Detect which cell encompasses the target text, then output its (X, Y) center coordinate. 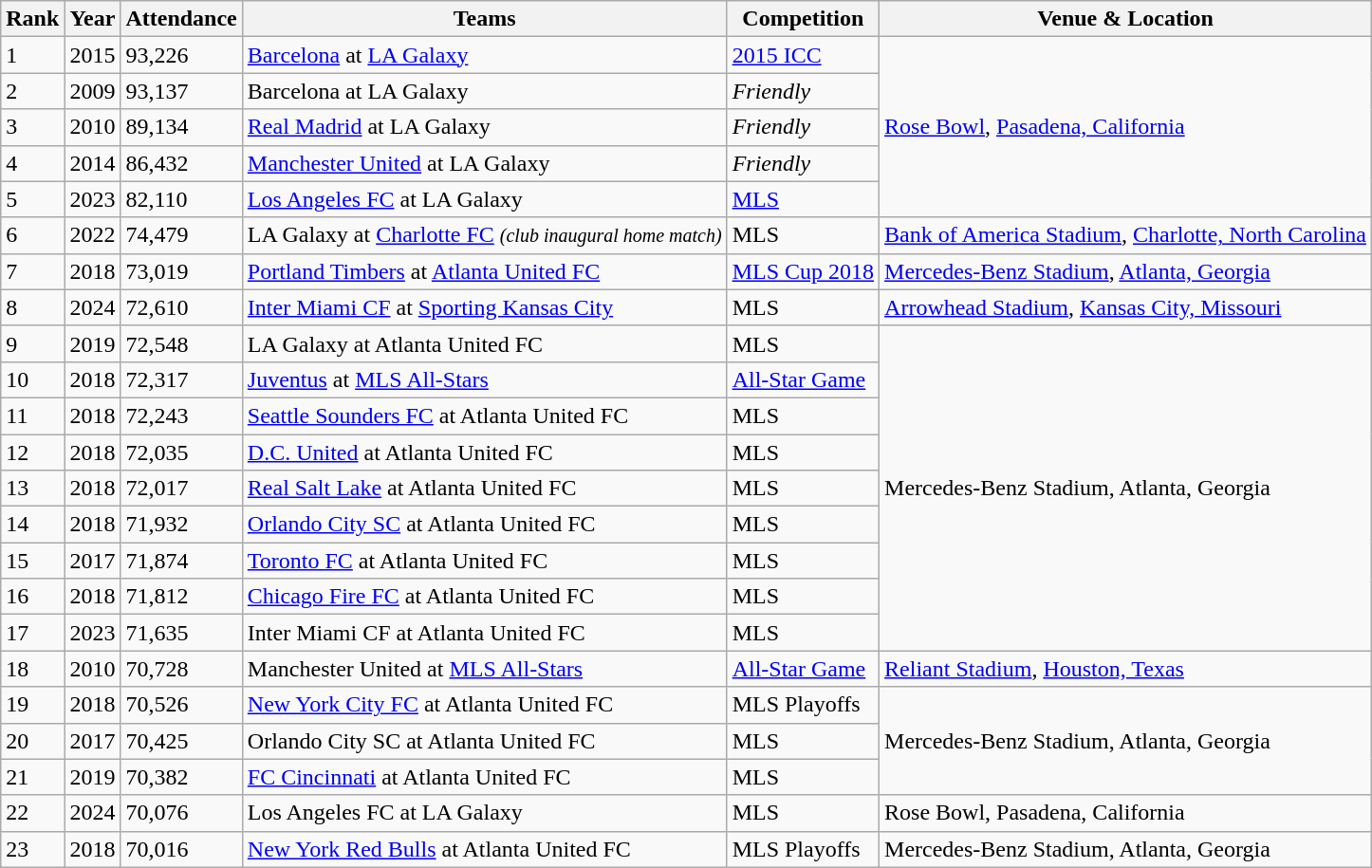
19 (32, 705)
22 (32, 813)
Inter Miami CF at Sporting Kansas City (484, 307)
16 (32, 597)
Chicago Fire FC at Atlanta United FC (484, 597)
21 (32, 777)
72,243 (181, 416)
New York Red Bulls at Atlanta United FC (484, 849)
71,932 (181, 525)
14 (32, 525)
73,019 (181, 271)
8 (32, 307)
Reliant Stadium, Houston, Texas (1125, 669)
72,017 (181, 489)
70,526 (181, 705)
10 (32, 379)
LA Galaxy at Charlotte FC (club inaugural home match) (484, 235)
17 (32, 633)
2 (32, 91)
Portland Timbers at Atlanta United FC (484, 271)
18 (32, 669)
15 (32, 561)
86,432 (181, 163)
74,479 (181, 235)
Year (93, 19)
FC Cincinnati at Atlanta United FC (484, 777)
72,548 (181, 343)
MLS Cup 2018 (803, 271)
Manchester United at LA Galaxy (484, 163)
72,317 (181, 379)
Seattle Sounders FC at Atlanta United FC (484, 416)
11 (32, 416)
12 (32, 452)
71,812 (181, 597)
2014 (93, 163)
71,874 (181, 561)
Venue & Location (1125, 19)
70,425 (181, 741)
Rank (32, 19)
Competition (803, 19)
Attendance (181, 19)
Toronto FC at Atlanta United FC (484, 561)
New York City FC at Atlanta United FC (484, 705)
Inter Miami CF at Atlanta United FC (484, 633)
70,728 (181, 669)
2015 (93, 55)
LA Galaxy at Atlanta United FC (484, 343)
2022 (93, 235)
3 (32, 127)
70,382 (181, 777)
70,016 (181, 849)
Arrowhead Stadium, Kansas City, Missouri (1125, 307)
1 (32, 55)
Teams (484, 19)
70,076 (181, 813)
Real Salt Lake at Atlanta United FC (484, 489)
6 (32, 235)
Bank of America Stadium, Charlotte, North Carolina (1125, 235)
71,635 (181, 633)
Juventus at MLS All-Stars (484, 379)
D.C. United at Atlanta United FC (484, 452)
72,610 (181, 307)
13 (32, 489)
4 (32, 163)
2009 (93, 91)
7 (32, 271)
93,137 (181, 91)
Manchester United at MLS All-Stars (484, 669)
72,035 (181, 452)
Real Madrid at LA Galaxy (484, 127)
20 (32, 741)
82,110 (181, 199)
2015 ICC (803, 55)
9 (32, 343)
5 (32, 199)
93,226 (181, 55)
23 (32, 849)
89,134 (181, 127)
